From the cell containing the given text, extract its center point as (X, Y) coordinate. 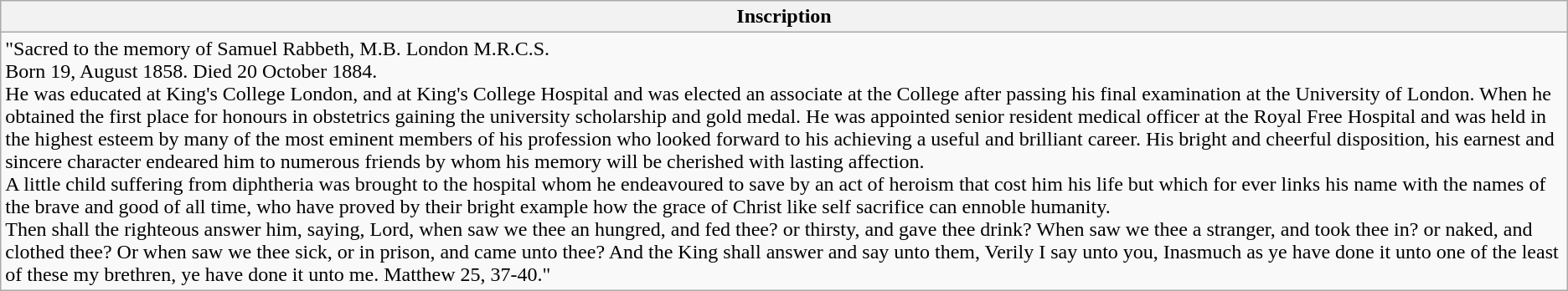
Inscription (784, 17)
